For the text-containing cell, return its midpoint in [X, Y] coordinate format. 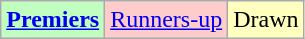
Runners-up [166, 20]
Premiers [53, 20]
Drawn [266, 20]
